Return the [X, Y] coordinate for the center point of the cell that contains the specified text.  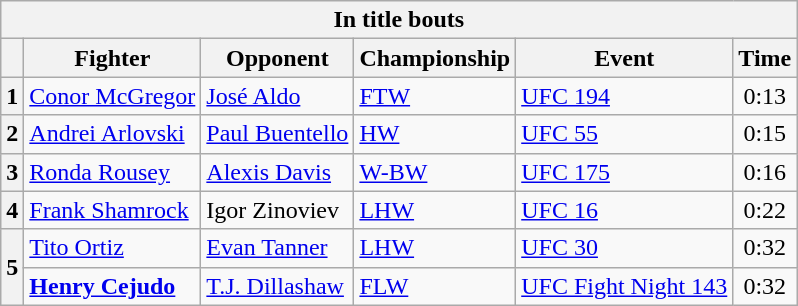
Opponent [278, 58]
HW [435, 134]
UFC Fight Night 143 [624, 286]
UFC 30 [624, 248]
Igor Zinoviev [278, 210]
0:13 [765, 96]
In title bouts [399, 20]
5 [12, 267]
W-BW [435, 172]
T.J. Dillashaw [278, 286]
0:16 [765, 172]
3 [12, 172]
UFC 55 [624, 134]
José Aldo [278, 96]
Frank Shamrock [112, 210]
Event [624, 58]
Paul Buentello [278, 134]
4 [12, 210]
UFC 175 [624, 172]
2 [12, 134]
Ronda Rousey [112, 172]
Alexis Davis [278, 172]
Andrei Arlovski [112, 134]
Henry Cejudo [112, 286]
0:22 [765, 210]
FLW [435, 286]
UFC 194 [624, 96]
Fighter [112, 58]
Championship [435, 58]
1 [12, 96]
Tito Ortiz [112, 248]
FTW [435, 96]
Evan Tanner [278, 248]
UFC 16 [624, 210]
Conor McGregor [112, 96]
0:15 [765, 134]
Time [765, 58]
